Identify which cell holds the provided text, then report its [x, y] central coordinate. 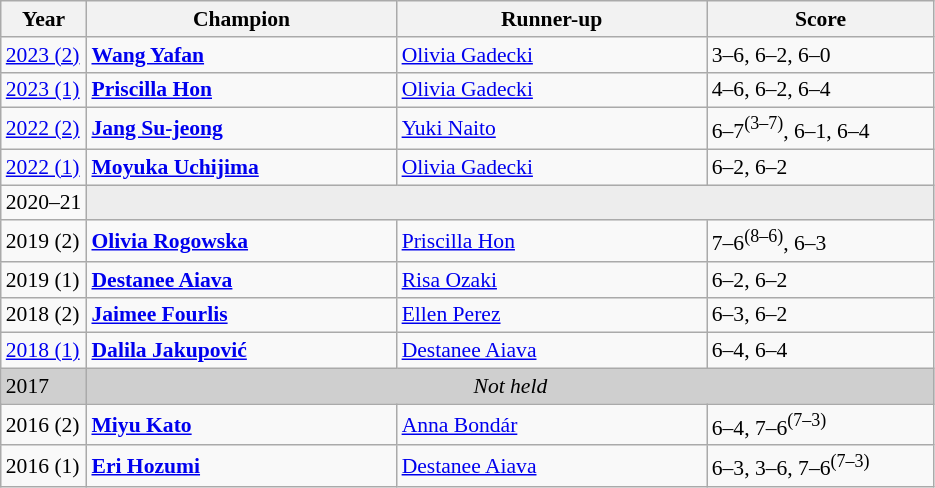
3–6, 6–2, 6–0 [821, 55]
2016 (2) [44, 424]
2018 (1) [44, 351]
Anna Bondár [552, 424]
2023 (1) [44, 90]
2022 (1) [44, 167]
2018 (2) [44, 316]
2016 (1) [44, 466]
6–4, 6–4 [821, 351]
2023 (2) [44, 55]
Jaimee Fourlis [241, 316]
2022 (2) [44, 128]
6–3, 3–6, 7–6(7–3) [821, 466]
Dalila Jakupović [241, 351]
Year [44, 19]
Olivia Rogowska [241, 242]
2017 [44, 387]
Jang Su-jeong [241, 128]
Runner-up [552, 19]
6–3, 6–2 [821, 316]
6–7(3–7), 6–1, 6–4 [821, 128]
7–6(8–6), 6–3 [821, 242]
4–6, 6–2, 6–4 [821, 90]
Risa Ozaki [552, 280]
Miyu Kato [241, 424]
Score [821, 19]
2019 (1) [44, 280]
Not held [510, 387]
Wang Yafan [241, 55]
2019 (2) [44, 242]
Champion [241, 19]
Yuki Naito [552, 128]
2020–21 [44, 203]
Eri Hozumi [241, 466]
6–4, 7–6(7–3) [821, 424]
Moyuka Uchijima [241, 167]
Ellen Perez [552, 316]
